Provide the (x, y) coordinate of the cell's center where the given text is located.  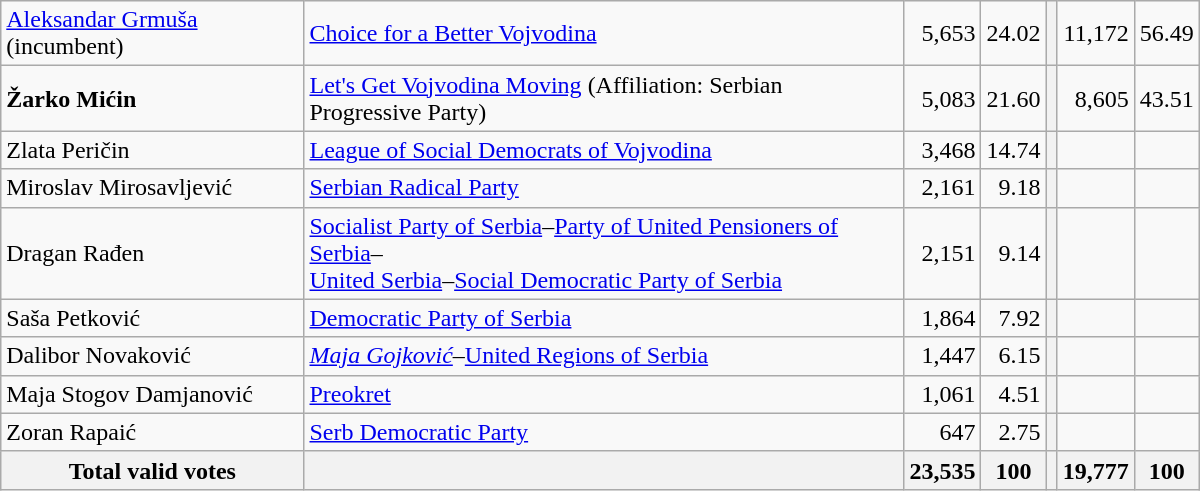
1,061 (942, 394)
21.60 (1014, 98)
11,172 (1096, 34)
14.74 (1014, 150)
Serbian Radical Party (604, 188)
Miroslav Mirosavljević (152, 188)
1,864 (942, 318)
Socialist Party of Serbia–Party of United Pensioners of Serbia–United Serbia–Social Democratic Party of Serbia (604, 253)
Serb Democratic Party (604, 432)
2,161 (942, 188)
Dalibor Novaković (152, 356)
Democratic Party of Serbia (604, 318)
Let's Get Vojvodina Moving (Affiliation: Serbian Progressive Party) (604, 98)
League of Social Democrats of Vojvodina (604, 150)
3,468 (942, 150)
19,777 (1096, 470)
647 (942, 432)
5,653 (942, 34)
Preokret (604, 394)
Total valid votes (152, 470)
Saša Petković (152, 318)
Žarko Mićin (152, 98)
Dragan Rađen (152, 253)
23,535 (942, 470)
Choice for a Better Vojvodina (604, 34)
7.92 (1014, 318)
43.51 (1166, 98)
Aleksandar Grmuša (incumbent) (152, 34)
9.18 (1014, 188)
8,605 (1096, 98)
5,083 (942, 98)
56.49 (1166, 34)
6.15 (1014, 356)
2,151 (942, 253)
4.51 (1014, 394)
Maja Gojković–United Regions of Serbia (604, 356)
1,447 (942, 356)
24.02 (1014, 34)
9.14 (1014, 253)
Zlata Peričin (152, 150)
Zoran Rapaić (152, 432)
2.75 (1014, 432)
Maja Stogov Damjanović (152, 394)
